Provide the [x, y] coordinate of the cell's center where the given text is located.  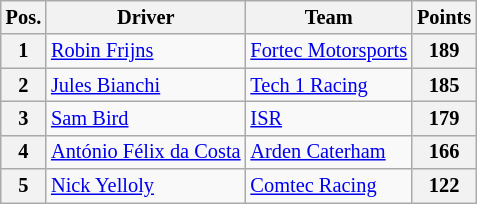
Robin Frijns [146, 51]
Fortec Motorsports [330, 51]
2 [24, 85]
ISR [330, 118]
Driver [146, 17]
Tech 1 Racing [330, 85]
185 [444, 85]
António Félix da Costa [146, 152]
Jules Bianchi [146, 85]
189 [444, 51]
3 [24, 118]
Pos. [24, 17]
1 [24, 51]
Sam Bird [146, 118]
179 [444, 118]
4 [24, 152]
5 [24, 186]
166 [444, 152]
Comtec Racing [330, 186]
Nick Yelloly [146, 186]
122 [444, 186]
Points [444, 17]
Team [330, 17]
Arden Caterham [330, 152]
